Capture the cell that displays the provided text and extract its (x, y) central coordinate. 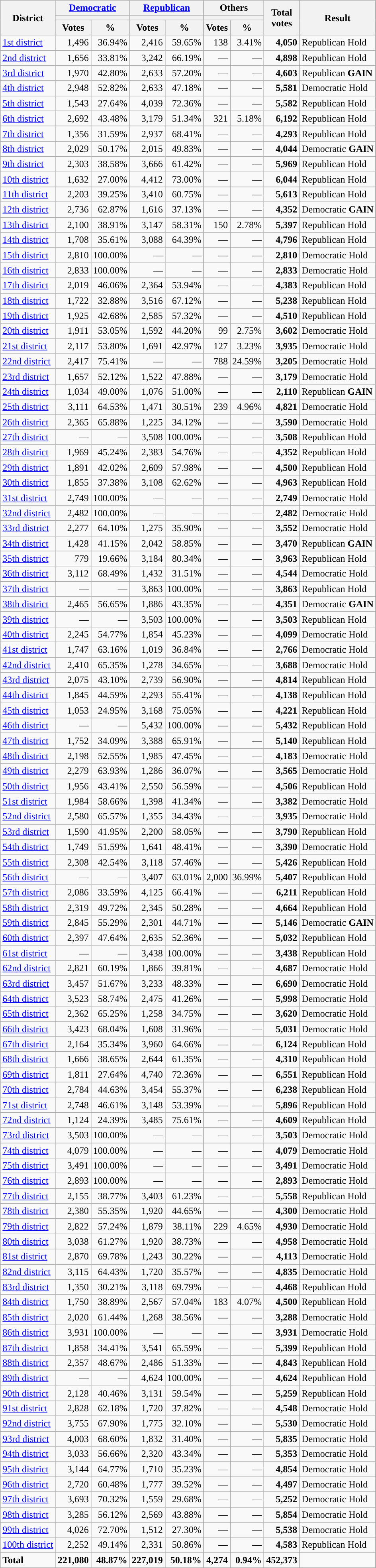
788 (217, 361)
1,866 (147, 968)
34.12% (184, 422)
2,739 (147, 680)
1,428 (73, 543)
3,565 (282, 771)
83rd district (28, 1287)
48.33% (184, 984)
4,383 (282, 285)
58.31% (184, 225)
50th district (28, 786)
2,117 (73, 346)
4,603 (282, 73)
2,845 (73, 923)
53.94% (184, 285)
52.55% (110, 756)
2,364 (147, 285)
4,099 (282, 634)
2,748 (73, 1105)
6,211 (282, 892)
52.12% (110, 376)
18th district (28, 301)
47.18% (184, 88)
59.54% (184, 1393)
4,835 (282, 1272)
3,423 (73, 1029)
2,937 (147, 134)
97th district (28, 1499)
30.21% (110, 1287)
1,616 (147, 210)
2,155 (73, 1196)
1,019 (147, 649)
2.78% (247, 225)
1,985 (147, 756)
2,020 (73, 1317)
1,608 (147, 1029)
3,410 (147, 195)
56th district (28, 877)
4,497 (282, 1484)
43.35% (184, 604)
93rd district (28, 1439)
5th district (28, 103)
75.61% (184, 1120)
65.35% (110, 665)
43.34% (184, 1454)
38.77% (110, 1196)
30th district (28, 483)
6,044 (282, 179)
39.81% (184, 968)
99th district (28, 1530)
3,666 (147, 164)
38.65% (110, 1059)
55.35% (110, 1211)
38.73% (184, 1241)
64.77% (110, 1469)
32nd district (28, 513)
34.43% (184, 816)
26th district (28, 422)
54.76% (184, 452)
61.44% (110, 1317)
5,407 (282, 877)
71st district (28, 1105)
75.41% (110, 361)
2,567 (147, 1302)
2,821 (73, 968)
15th district (28, 255)
61st district (28, 953)
2,784 (73, 1090)
60th district (28, 938)
90th district (28, 1393)
39.25% (110, 195)
Republican (166, 8)
2.75% (247, 331)
57.04% (184, 1302)
3,285 (73, 1515)
5,582 (282, 103)
44th district (28, 695)
5,969 (282, 164)
13th district (28, 225)
43.48% (110, 118)
81st district (28, 1257)
39.52% (184, 1484)
96th district (28, 1484)
72nd district (28, 1120)
65.57% (110, 816)
4.07% (247, 1302)
24.59% (247, 361)
67th district (28, 1044)
4,821 (282, 407)
4,039 (147, 103)
47.64% (110, 938)
1,225 (147, 422)
16th district (28, 270)
73rd district (28, 1135)
20th district (28, 331)
2,357 (73, 1363)
3,963 (282, 559)
3,115 (73, 1272)
6,551 (282, 1074)
46.61% (110, 1105)
55.41% (184, 695)
4,609 (282, 1120)
2,416 (147, 43)
73.00% (184, 179)
42.80% (110, 73)
42.54% (110, 862)
91st district (28, 1409)
3,523 (73, 999)
44.63% (110, 1090)
80.34% (184, 559)
36.99% (247, 877)
5,835 (282, 1439)
1,845 (73, 695)
3,112 (73, 574)
5,353 (282, 1454)
98th district (28, 1515)
61.27% (110, 1241)
34.75% (184, 1014)
1,854 (147, 634)
1,775 (147, 1424)
4,740 (147, 1074)
3,693 (73, 1499)
11th district (28, 195)
4,506 (282, 786)
4th district (28, 88)
54th district (28, 847)
57.20% (184, 73)
4.65% (247, 1226)
21st district (28, 346)
3,790 (282, 832)
4,293 (282, 134)
17th district (28, 285)
43rd district (28, 680)
2,609 (147, 468)
51st district (28, 801)
2,580 (73, 816)
68th district (28, 1059)
2,075 (73, 680)
2nd district (28, 58)
Result (338, 18)
1,543 (73, 103)
36.94% (110, 43)
4,854 (282, 1469)
58.05% (184, 832)
31.40% (184, 1439)
50.86% (184, 1545)
2,245 (73, 634)
1,471 (147, 407)
44.65% (184, 1211)
3,541 (147, 1348)
43.88% (184, 1515)
64.53% (110, 407)
55.29% (110, 923)
3,388 (147, 741)
1,076 (147, 392)
5,238 (282, 301)
42.02% (110, 468)
1,632 (73, 179)
43.10% (110, 680)
2,383 (147, 452)
65th district (28, 1014)
62.62% (184, 483)
46th district (28, 726)
1,710 (147, 1469)
239 (217, 407)
4,930 (282, 1226)
3,148 (147, 1105)
48.67% (110, 1363)
79th district (28, 1226)
1,258 (147, 1014)
29.68% (184, 1499)
14th district (28, 240)
55.37% (184, 1090)
2,000 (217, 877)
38.91% (110, 225)
1,243 (147, 1257)
57.32% (184, 316)
38.58% (110, 164)
64.43% (110, 1272)
5,998 (282, 999)
4,664 (282, 908)
3,960 (147, 1044)
33.59% (110, 892)
68.60% (110, 1439)
1,984 (73, 801)
64.66% (184, 1044)
35.34% (110, 1044)
24th district (28, 392)
48th district (28, 756)
99 (217, 331)
2,417 (73, 361)
9th district (28, 164)
27.00% (110, 179)
5,426 (282, 862)
1,722 (73, 301)
3,131 (147, 1393)
41.34% (184, 801)
3,038 (73, 1241)
2,870 (73, 1257)
41st district (28, 649)
39th district (28, 619)
1,496 (73, 43)
3,390 (282, 847)
25th district (28, 407)
57th district (28, 892)
24.39% (110, 1120)
1,708 (73, 240)
3,108 (147, 483)
1,522 (147, 376)
1,969 (73, 452)
2,720 (73, 1484)
32.88% (110, 301)
38.89% (110, 1302)
2,365 (73, 422)
1,053 (73, 710)
59.65% (184, 43)
50.28% (184, 908)
4.96% (247, 407)
1,398 (147, 801)
3,147 (147, 225)
51.00% (184, 392)
Total (28, 1560)
82nd district (28, 1272)
49.83% (184, 149)
2,736 (73, 210)
27th district (28, 437)
1,356 (73, 134)
70th district (28, 1090)
0.94% (247, 1560)
30.22% (184, 1257)
66th district (28, 1029)
58th district (28, 908)
92nd district (28, 1424)
4,183 (282, 756)
183 (217, 1302)
63.16% (110, 649)
49.14% (110, 1545)
2,475 (147, 999)
78th district (28, 1211)
36.84% (184, 649)
37.13% (184, 210)
62.87% (110, 210)
3,407 (147, 877)
2,029 (73, 149)
27.30% (184, 1530)
1,350 (73, 1287)
2,015 (147, 149)
4,003 (73, 1439)
2,550 (147, 786)
65.25% (110, 1014)
3.41% (247, 43)
5,252 (282, 1499)
5,530 (282, 1424)
5,031 (282, 1029)
1,124 (73, 1120)
3,485 (147, 1120)
52nd district (28, 816)
94th district (28, 1454)
50.18% (184, 1560)
1,275 (147, 528)
3,602 (282, 331)
1,855 (73, 483)
50.17% (110, 149)
1,559 (147, 1499)
34.09% (110, 741)
95th district (28, 1469)
3.23% (247, 346)
1,879 (147, 1226)
40th district (28, 634)
51.59% (110, 847)
3,620 (282, 1014)
1,886 (147, 604)
38th district (28, 604)
1,286 (147, 771)
54.77% (110, 634)
229 (217, 1226)
1,832 (147, 1439)
1,747 (73, 649)
19.66% (110, 559)
8th district (28, 149)
72.70% (110, 1530)
1,355 (147, 816)
45.24% (110, 452)
61.23% (184, 1196)
31.51% (184, 574)
1,749 (73, 847)
6,124 (282, 1044)
10th district (28, 179)
5,613 (282, 195)
2,277 (73, 528)
68.49% (110, 574)
2,569 (147, 1515)
35.57% (184, 1272)
2,303 (73, 164)
4,843 (282, 1363)
5,399 (282, 1348)
51.33% (184, 1363)
3,403 (147, 1196)
Democratic (92, 8)
43.41% (110, 786)
35.90% (184, 528)
779 (73, 559)
1,777 (147, 1484)
35th district (28, 559)
53rd district (28, 832)
1,911 (73, 331)
4,548 (282, 1409)
2,345 (147, 908)
58.85% (184, 543)
4,221 (282, 710)
3,552 (282, 528)
Others (233, 8)
45.23% (184, 634)
4,351 (282, 604)
46.06% (110, 285)
452,373 (282, 1560)
19th district (28, 316)
42.97% (184, 346)
87th district (28, 1348)
75th district (28, 1166)
33.81% (110, 58)
36.07% (184, 771)
30.51% (184, 407)
2,198 (73, 756)
86th district (28, 1332)
3,755 (73, 1424)
2,320 (147, 1454)
52.36% (184, 938)
4,796 (282, 240)
150 (217, 225)
38.11% (184, 1226)
48.41% (184, 847)
4,274 (217, 1560)
34th district (28, 543)
76th district (28, 1181)
2,100 (73, 225)
35.61% (110, 240)
64.10% (110, 528)
57.46% (184, 862)
2,042 (147, 543)
3,470 (282, 543)
4,468 (282, 1287)
80th district (28, 1241)
4,125 (147, 892)
57.24% (110, 1226)
3,184 (147, 559)
1,512 (147, 1530)
4,044 (282, 149)
52.82% (110, 88)
5,146 (282, 923)
69.79% (184, 1287)
3,454 (147, 1090)
4,544 (282, 574)
3,144 (73, 1469)
5,581 (282, 88)
42.68% (110, 316)
3,590 (282, 422)
65.59% (184, 1348)
3,457 (73, 984)
44.71% (184, 923)
2,362 (73, 1014)
53.39% (184, 1105)
67.90% (110, 1424)
3,242 (147, 58)
65.88% (110, 422)
88th district (28, 1363)
3,033 (73, 1454)
12th district (28, 210)
38.56% (184, 1317)
5,140 (282, 741)
4,963 (282, 483)
1,891 (73, 468)
2,692 (73, 118)
49.00% (110, 392)
51.67% (110, 984)
67.12% (184, 301)
4,138 (282, 695)
49th district (28, 771)
2,019 (73, 285)
2,331 (147, 1545)
4,583 (282, 1545)
2,200 (147, 832)
2,308 (73, 862)
4,958 (282, 1241)
60.19% (110, 968)
44.59% (110, 695)
47th district (28, 741)
53.80% (110, 346)
47.45% (184, 756)
84th district (28, 1302)
29th district (28, 468)
28th district (28, 452)
4,050 (282, 43)
2,635 (147, 938)
Totalvotes (282, 18)
56.90% (184, 680)
3,233 (147, 984)
22nd district (28, 361)
33rd district (28, 528)
89th district (28, 1378)
1,034 (73, 392)
31.96% (184, 1029)
51.34% (184, 118)
1,691 (147, 346)
2,486 (147, 1363)
48.87% (110, 1560)
64.39% (184, 240)
32.10% (184, 1424)
42nd district (28, 665)
2,203 (73, 195)
1,925 (73, 316)
2,585 (147, 316)
69th district (28, 1074)
4,687 (282, 968)
3rd district (28, 73)
1,858 (73, 1348)
1,278 (147, 665)
63.93% (110, 771)
74th district (28, 1150)
2,644 (147, 1059)
56.66% (110, 1454)
227,019 (147, 1560)
37.38% (110, 483)
2,397 (73, 938)
4,814 (282, 680)
62nd district (28, 968)
3,516 (147, 301)
3,288 (282, 1317)
3,111 (73, 407)
31.59% (110, 134)
69.78% (110, 1257)
6,192 (282, 118)
85th district (28, 1317)
34.65% (184, 665)
5,397 (282, 225)
3,168 (147, 710)
56.12% (110, 1515)
40.46% (110, 1393)
1,811 (73, 1074)
63rd district (28, 984)
58.74% (110, 999)
1st district (28, 43)
221,080 (73, 1560)
53.05% (110, 331)
1,970 (73, 73)
6th district (28, 118)
70.32% (110, 1499)
4,300 (282, 1211)
6,238 (282, 1090)
47.88% (184, 376)
2,252 (73, 1545)
60.48% (110, 1484)
1,592 (147, 331)
1,590 (73, 832)
49.72% (110, 908)
3,688 (282, 665)
2,465 (73, 604)
4,510 (282, 316)
36th district (28, 574)
4,113 (282, 1257)
1,641 (147, 847)
37.82% (184, 1409)
2,110 (282, 392)
60.75% (184, 195)
1,657 (73, 376)
65.91% (184, 741)
138 (217, 43)
4,026 (73, 1530)
68.41% (184, 134)
61.42% (184, 164)
63.01% (184, 877)
1,956 (73, 786)
1,750 (73, 1302)
6,690 (282, 984)
58.66% (110, 801)
23rd district (28, 376)
2,293 (147, 695)
2,766 (282, 649)
2,410 (73, 665)
75.05% (184, 710)
2,164 (73, 1044)
3,382 (282, 801)
4,898 (282, 58)
4,412 (147, 179)
3,088 (147, 240)
5,558 (282, 1196)
2,948 (73, 88)
7th district (28, 134)
34.41% (110, 1348)
56.65% (110, 604)
5,032 (282, 938)
1,752 (73, 741)
66.19% (184, 58)
2,086 (73, 892)
2,301 (147, 923)
37th district (28, 589)
127 (217, 346)
56.59% (184, 786)
62.18% (110, 1409)
24.95% (110, 710)
2,380 (73, 1211)
31st district (28, 498)
64th district (28, 999)
45th district (28, 710)
3,205 (282, 361)
100th district (28, 1545)
57.98% (184, 468)
5.18% (247, 118)
66.41% (184, 892)
35.23% (184, 1469)
1,432 (147, 574)
41.95% (110, 832)
44.20% (184, 331)
55th district (28, 862)
5,854 (282, 1515)
68.04% (110, 1029)
2,319 (73, 908)
2,279 (73, 771)
1,268 (147, 1317)
2,822 (73, 1226)
1,666 (73, 1059)
District (28, 18)
5,259 (282, 1393)
4,310 (282, 1059)
41.15% (110, 543)
321 (217, 118)
5,538 (282, 1530)
61.35% (184, 1059)
1,656 (73, 58)
2,128 (73, 1393)
5,896 (282, 1105)
41.26% (184, 999)
59th district (28, 923)
2,828 (73, 1409)
77th district (28, 1196)
